Search for the cell housing the specified text and yield its [X, Y] center coordinate. 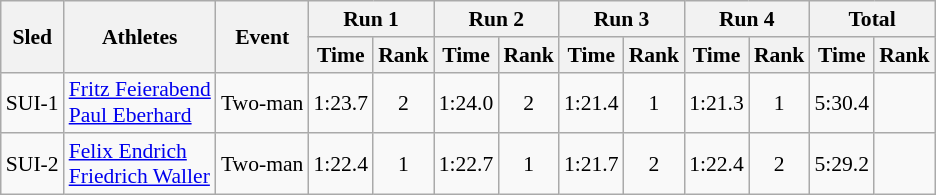
Run 4 [746, 19]
1:21.7 [592, 164]
Total [872, 19]
5:29.2 [842, 164]
Run 1 [370, 19]
1:23.7 [340, 102]
SUI-1 [32, 102]
Run 3 [622, 19]
Fritz FeierabendPaul Eberhard [140, 102]
Athletes [140, 36]
Felix EndrichFriedrich Waller [140, 164]
1:21.3 [716, 102]
Run 2 [496, 19]
5:30.4 [842, 102]
1:24.0 [466, 102]
Sled [32, 36]
SUI-2 [32, 164]
Event [262, 36]
1:22.7 [466, 164]
1:21.4 [592, 102]
